Output the (X, Y) coordinate of the center of the cell containing the given text.  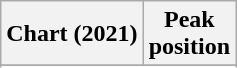
Chart (2021) (72, 34)
Peakposition (189, 34)
